Pinpoint the cell where the given text exists, returning its [X, Y] midpoint coordinate. 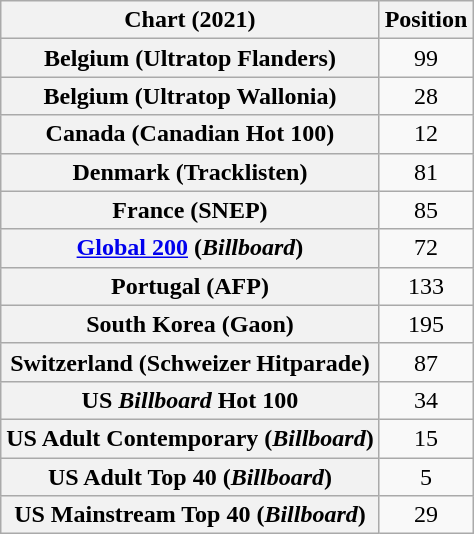
133 [426, 286]
France (SNEP) [190, 210]
34 [426, 400]
Global 200 (Billboard) [190, 248]
South Korea (Gaon) [190, 324]
Chart (2021) [190, 20]
87 [426, 362]
28 [426, 96]
Portugal (AFP) [190, 286]
Belgium (Ultratop Flanders) [190, 58]
US Adult Contemporary (Billboard) [190, 438]
195 [426, 324]
US Billboard Hot 100 [190, 400]
29 [426, 515]
US Mainstream Top 40 (Billboard) [190, 515]
Canada (Canadian Hot 100) [190, 134]
85 [426, 210]
US Adult Top 40 (Billboard) [190, 477]
Position [426, 20]
Switzerland (Schweizer Hitparade) [190, 362]
81 [426, 172]
99 [426, 58]
Denmark (Tracklisten) [190, 172]
Belgium (Ultratop Wallonia) [190, 96]
15 [426, 438]
12 [426, 134]
72 [426, 248]
5 [426, 477]
